Capture the cell that displays the provided text and extract its (X, Y) central coordinate. 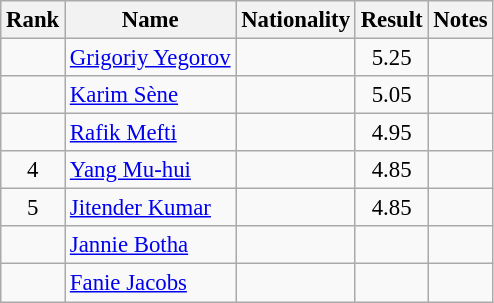
Notes (460, 20)
4.95 (392, 133)
Grigoriy Yegorov (150, 58)
Rank (33, 20)
Nationality (296, 20)
Jitender Kumar (150, 208)
Fanie Jacobs (150, 283)
5.05 (392, 95)
Jannie Botha (150, 245)
5.25 (392, 58)
Name (150, 20)
Rafik Mefti (150, 133)
4 (33, 170)
Karim Sène (150, 95)
5 (33, 208)
Yang Mu-hui (150, 170)
Result (392, 20)
